Determine the [x, y] coordinate at the center of the cell enclosing the given text.  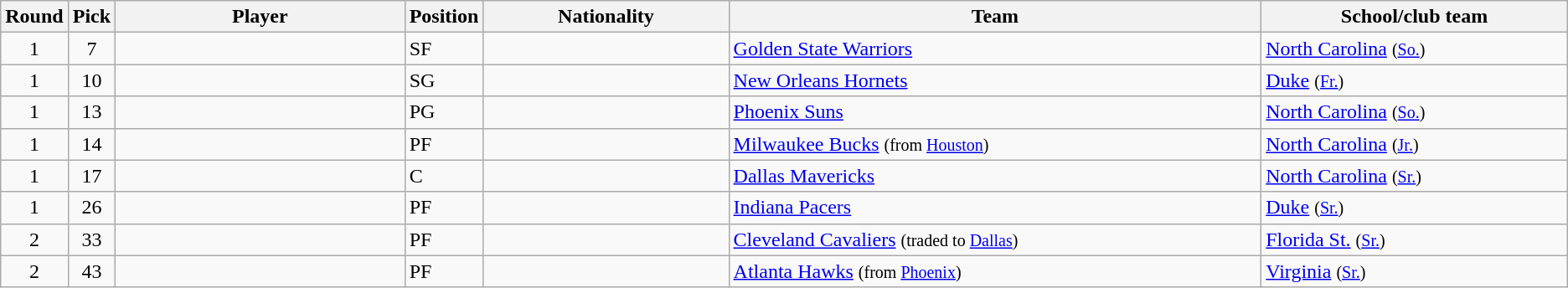
26 [91, 208]
PG [444, 112]
North Carolina (Sr.) [1415, 176]
Duke (Sr.) [1415, 208]
10 [91, 80]
Milwaukee Bucks (from Houston) [995, 144]
Atlanta Hawks (from Phoenix) [995, 271]
School/club team [1415, 17]
7 [91, 49]
Round [34, 17]
Pick [91, 17]
Indiana Pacers [995, 208]
17 [91, 176]
Player [260, 17]
43 [91, 271]
Dallas Mavericks [995, 176]
33 [91, 239]
13 [91, 112]
14 [91, 144]
SG [444, 80]
Phoenix Suns [995, 112]
Team [995, 17]
Virginia (Sr.) [1415, 271]
North Carolina (Jr.) [1415, 144]
C [444, 176]
Florida St. (Sr.) [1415, 239]
Position [444, 17]
Nationality [606, 17]
Golden State Warriors [995, 49]
Duke (Fr.) [1415, 80]
SF [444, 49]
New Orleans Hornets [995, 80]
Cleveland Cavaliers (traded to Dallas) [995, 239]
